From the cell containing the given text, extract its center point as (X, Y) coordinate. 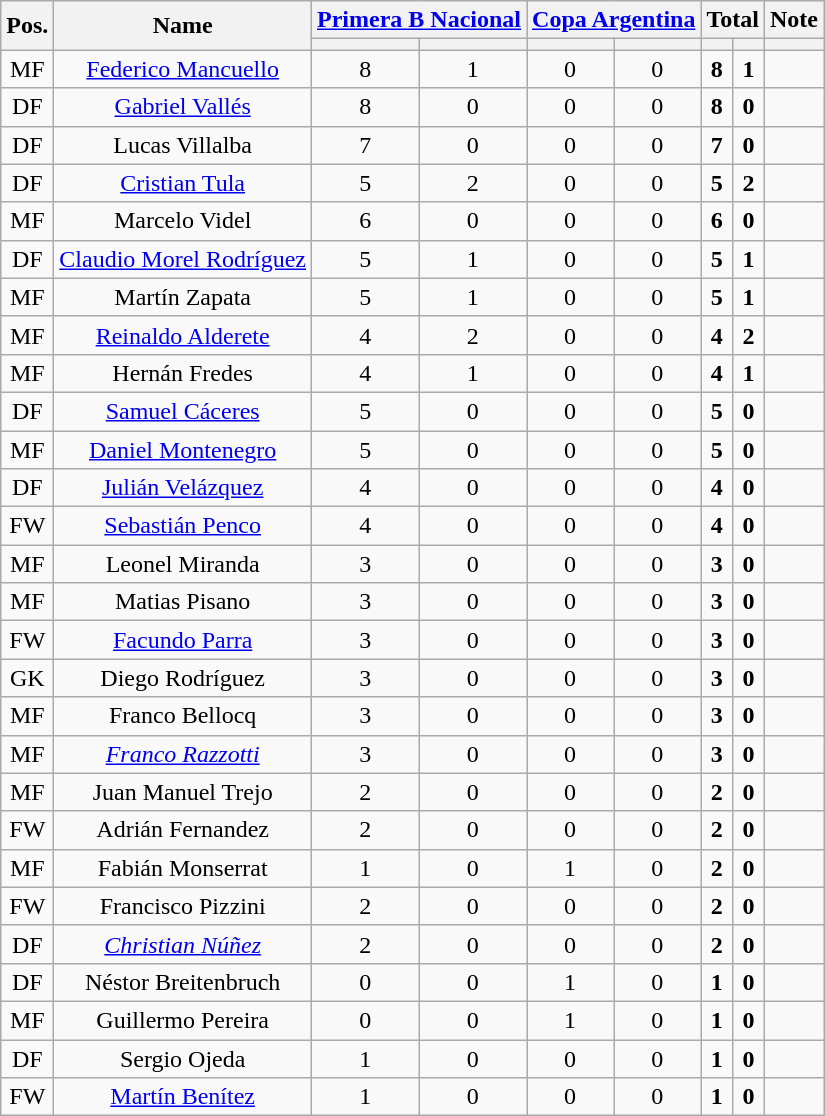
Juan Manuel Trejo (183, 792)
Guillermo Pereira (183, 1020)
Lucas Villalba (183, 145)
Matias Pisano (183, 602)
Julián Velázquez (183, 488)
Samuel Cáceres (183, 411)
Sergio Ojeda (183, 1059)
Facundo Parra (183, 640)
Federico Mancuello (183, 69)
Name (183, 26)
Francisco Pizzini (183, 906)
Cristian Tula (183, 183)
Martín Zapata (183, 297)
Reinaldo Alderete (183, 335)
Adrián Fernandez (183, 830)
Daniel Montenegro (183, 449)
Franco Razzotti (183, 754)
Leonel Miranda (183, 564)
Pos. (28, 26)
Néstor Breitenbruch (183, 982)
Christian Núñez (183, 944)
Claudio Morel Rodríguez (183, 259)
Copa Argentina (614, 20)
Hernán Fredes (183, 373)
Franco Bellocq (183, 716)
Primera B Nacional (420, 20)
Total (733, 20)
Sebastián Penco (183, 526)
Martín Benítez (183, 1097)
Marcelo Videl (183, 221)
Gabriel Vallés (183, 107)
GK (28, 678)
Note (794, 20)
Fabián Monserrat (183, 868)
Diego Rodríguez (183, 678)
